Locate the cell with the specified text and output its [x, y] center coordinate. 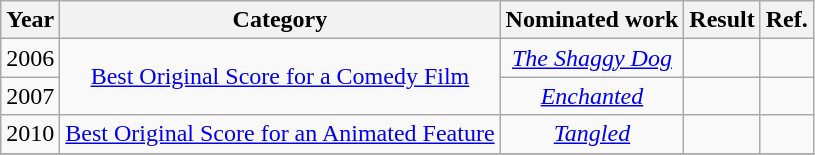
Nominated work [592, 20]
Tangled [592, 134]
Ref. [786, 20]
2006 [30, 58]
Best Original Score for an Animated Feature [280, 134]
Year [30, 20]
Result [722, 20]
2007 [30, 96]
Best Original Score for a Comedy Film [280, 77]
2010 [30, 134]
Enchanted [592, 96]
The Shaggy Dog [592, 58]
Category [280, 20]
